Scan for the cell matching the given text and deliver its (x, y) coordinate at center. 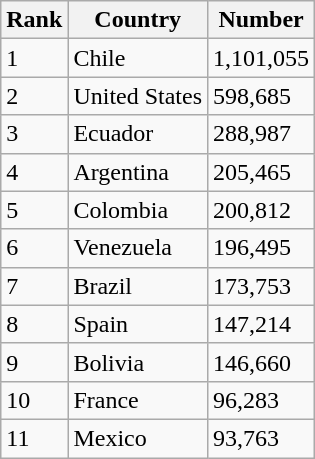
Number (262, 20)
Argentina (138, 172)
France (138, 400)
Mexico (138, 438)
Chile (138, 58)
196,495 (262, 248)
173,753 (262, 286)
147,214 (262, 324)
8 (34, 324)
1,101,055 (262, 58)
Bolivia (138, 362)
288,987 (262, 134)
Brazil (138, 286)
2 (34, 96)
200,812 (262, 210)
3 (34, 134)
Venezuela (138, 248)
11 (34, 438)
Country (138, 20)
93,763 (262, 438)
598,685 (262, 96)
Spain (138, 324)
10 (34, 400)
Colombia (138, 210)
1 (34, 58)
96,283 (262, 400)
United States (138, 96)
146,660 (262, 362)
9 (34, 362)
4 (34, 172)
205,465 (262, 172)
Rank (34, 20)
7 (34, 286)
6 (34, 248)
5 (34, 210)
Ecuador (138, 134)
